Scan for the cell matching the given text and deliver its (x, y) coordinate at center. 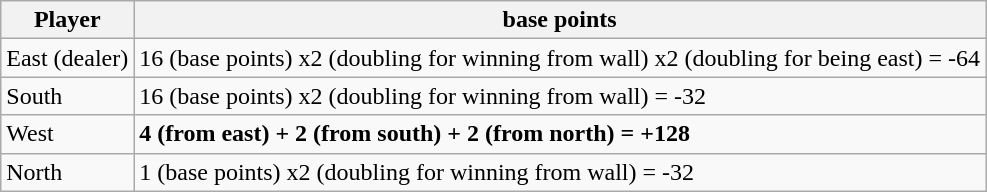
1 (base points) x2 (doubling for winning from wall) = -32 (560, 172)
East (dealer) (68, 58)
South (68, 96)
North (68, 172)
base points (560, 20)
16 (base points) x2 (doubling for winning from wall) x2 (doubling for being east) = -64 (560, 58)
Player (68, 20)
16 (base points) x2 (doubling for winning from wall) = -32 (560, 96)
West (68, 134)
4 (from east) + 2 (from south) + 2 (from north) = +128 (560, 134)
